Locate the cell with the specified text and output its [x, y] center coordinate. 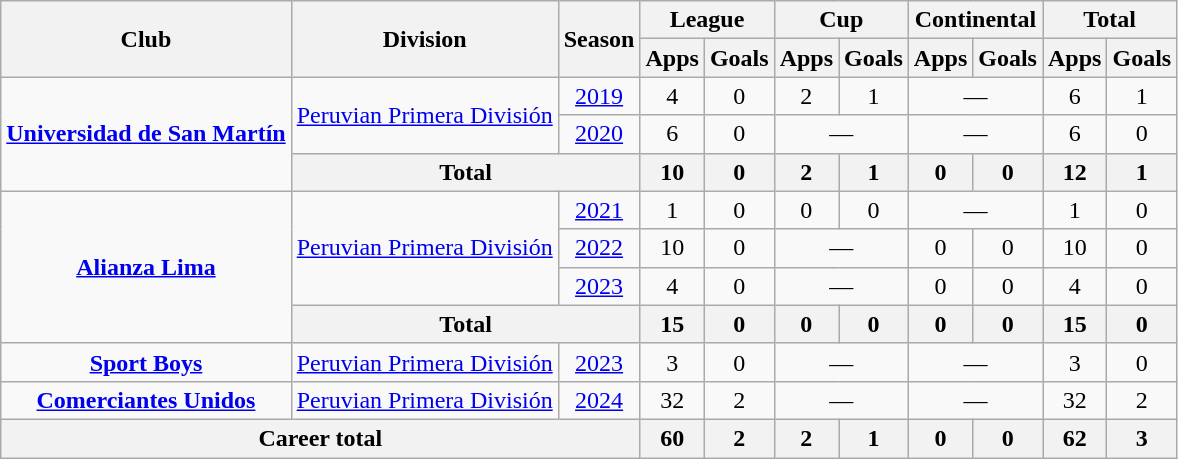
Division [424, 39]
12 [1074, 172]
Alianza Lima [146, 267]
2020 [599, 134]
League [707, 20]
2021 [599, 210]
Cup [841, 20]
Comerciantes Unidos [146, 400]
Club [146, 39]
Season [599, 39]
Sport Boys [146, 362]
Universidad de San Martín [146, 134]
62 [1074, 438]
Career total [320, 438]
2019 [599, 96]
2022 [599, 248]
2024 [599, 400]
Continental [975, 20]
60 [672, 438]
